Find where the given text appears and provide that cell's center as (x, y) coordinate. 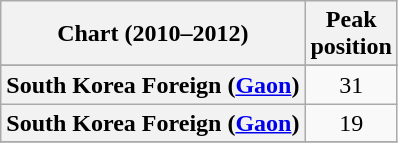
19 (351, 123)
Chart (2010–2012) (153, 34)
Peakposition (351, 34)
31 (351, 85)
